Detect which cell encompasses the target text, then output its (x, y) center coordinate. 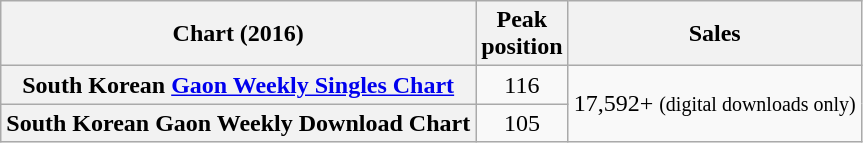
Peakposition (522, 34)
South Korean Gaon Weekly Singles Chart (238, 85)
105 (522, 123)
South Korean Gaon Weekly Download Chart (238, 123)
Sales (714, 34)
17,592+ (digital downloads only) (714, 104)
116 (522, 85)
Chart (2016) (238, 34)
